From the cell containing the given text, extract its center point as (x, y) coordinate. 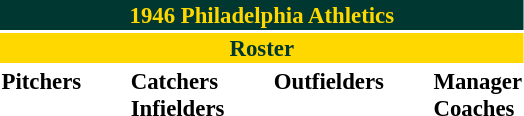
Roster (262, 48)
1946 Philadelphia Athletics (262, 15)
